Identify which cell holds the provided text, then report its [X, Y] central coordinate. 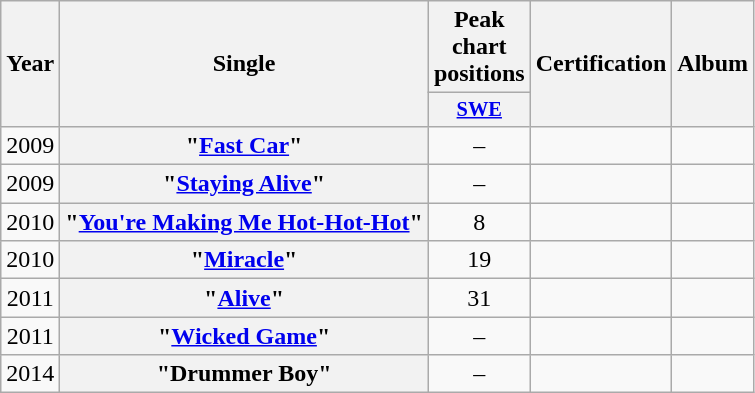
"Miracle" [244, 260]
Year [30, 64]
Album [713, 64]
Peak chart positions [479, 47]
Single [244, 64]
31 [479, 298]
19 [479, 260]
"You're Making Me Hot-Hot-Hot" [244, 222]
"Alive" [244, 298]
"Drummer Boy" [244, 374]
"Fast Car" [244, 145]
"Staying Alive" [244, 184]
2014 [30, 374]
"Wicked Game" [244, 336]
SWE [479, 110]
8 [479, 222]
Certification [601, 64]
